Determine the (X, Y) coordinate at the center of the cell enclosing the given text.  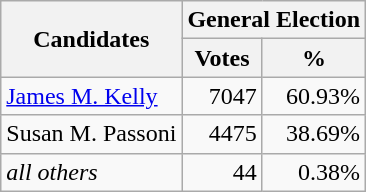
Candidates (92, 39)
0.38% (314, 172)
4475 (222, 134)
Susan M. Passoni (92, 134)
60.93% (314, 96)
James M. Kelly (92, 96)
% (314, 58)
38.69% (314, 134)
General Election (274, 20)
7047 (222, 96)
Votes (222, 58)
all others (92, 172)
44 (222, 172)
